Capture the cell that displays the provided text and extract its [X, Y] central coordinate. 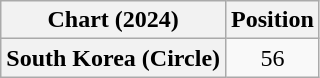
56 [273, 58]
South Korea (Circle) [114, 58]
Chart (2024) [114, 20]
Position [273, 20]
